Search for the cell housing the specified text and yield its (x, y) center coordinate. 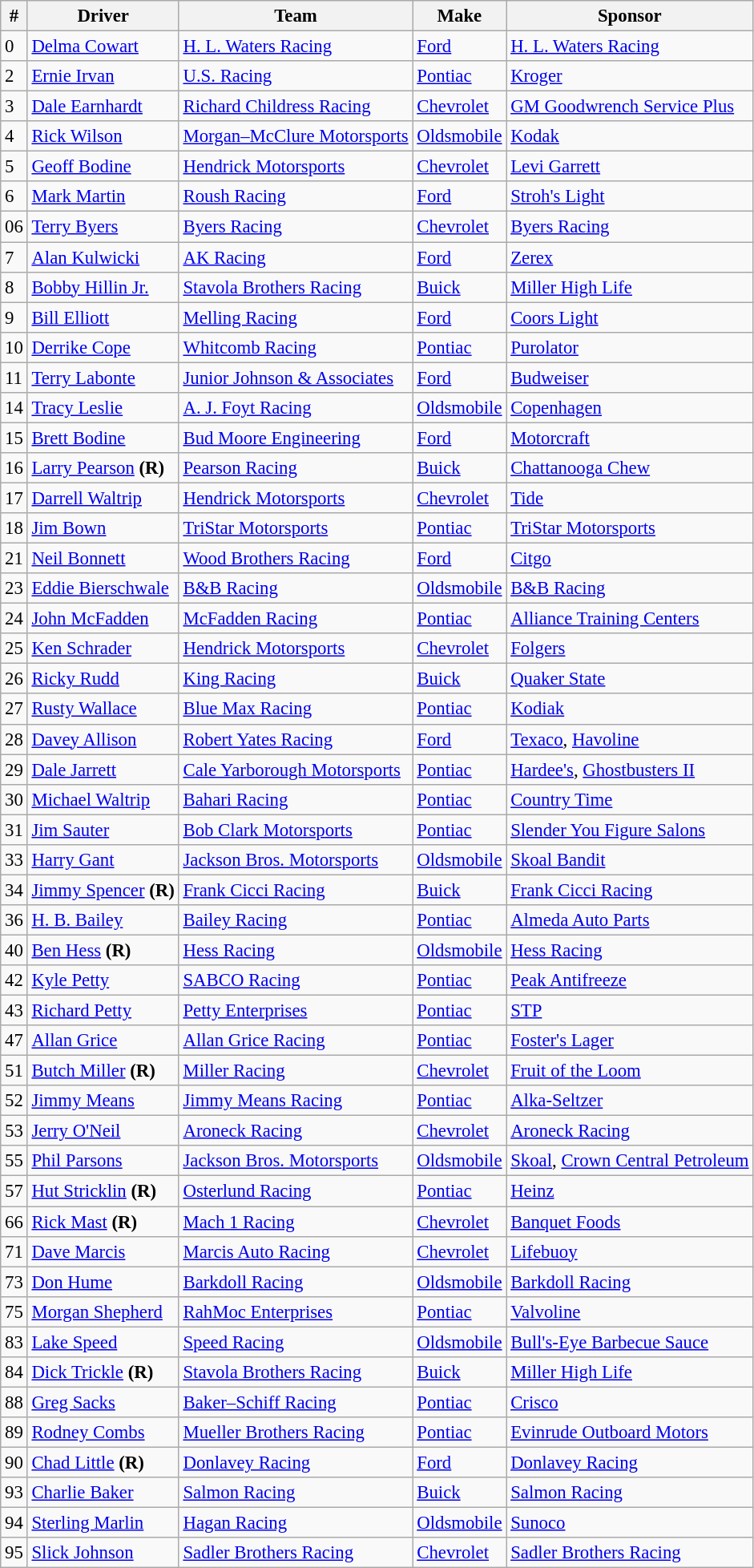
42 (14, 980)
Whitcomb Racing (296, 347)
Ken Schrader (103, 649)
Terry Labonte (103, 378)
STP (630, 1011)
Rick Mast (R) (103, 1222)
Crisco (630, 1402)
55 (14, 1162)
Peak Antifreeze (630, 980)
28 (14, 739)
Jimmy Means (103, 1101)
30 (14, 799)
15 (14, 438)
3 (14, 107)
Dale Earnhardt (103, 107)
Hardee's, Ghostbusters II (630, 770)
Allan Grice Racing (296, 1041)
Jimmy Spencer (R) (103, 890)
Greg Sacks (103, 1402)
U.S. Racing (296, 76)
Osterlund Racing (296, 1191)
Almeda Auto Parts (630, 920)
Foster's Lager (630, 1041)
Speed Racing (296, 1342)
0 (14, 46)
Coors Light (630, 317)
7 (14, 257)
RahMoc Enterprises (296, 1311)
AK Racing (296, 257)
21 (14, 559)
Mach 1 Racing (296, 1222)
57 (14, 1191)
Motorcraft (630, 438)
93 (14, 1493)
Wood Brothers Racing (296, 559)
51 (14, 1071)
Make (460, 16)
Kodak (630, 136)
Ernie Irvan (103, 76)
34 (14, 890)
Petty Enterprises (296, 1011)
23 (14, 588)
Phil Parsons (103, 1162)
31 (14, 830)
94 (14, 1523)
16 (14, 468)
Jim Sauter (103, 830)
Jerry O'Neil (103, 1131)
Michael Waltrip (103, 799)
26 (14, 679)
Dale Jarrett (103, 770)
Darrell Waltrip (103, 498)
Kodiak (630, 709)
Banquet Foods (630, 1222)
Allan Grice (103, 1041)
Levi Garrett (630, 167)
# (14, 16)
Folgers (630, 649)
Quaker State (630, 679)
Richard Childress Racing (296, 107)
Harry Gant (103, 860)
Cale Yarborough Motorsports (296, 770)
Mueller Brothers Racing (296, 1433)
Miller Racing (296, 1071)
Alliance Training Centers (630, 619)
Eddie Bierschwale (103, 588)
Citgo (630, 559)
Hut Stricklin (R) (103, 1191)
Sunoco (630, 1523)
Melling Racing (296, 317)
71 (14, 1251)
43 (14, 1011)
06 (14, 227)
Neil Bonnett (103, 559)
Heinz (630, 1191)
5 (14, 167)
Bailey Racing (296, 920)
11 (14, 378)
Team (296, 16)
Alan Kulwicki (103, 257)
33 (14, 860)
2 (14, 76)
Bull's-Eye Barbecue Sauce (630, 1342)
Marcis Auto Racing (296, 1251)
Budweiser (630, 378)
Derrike Cope (103, 347)
Morgan–McClure Motorsports (296, 136)
Tracy Leslie (103, 408)
17 (14, 498)
66 (14, 1222)
52 (14, 1101)
Butch Miller (R) (103, 1071)
Fruit of the Loom (630, 1071)
Sponsor (630, 16)
SABCO Racing (296, 980)
36 (14, 920)
Copenhagen (630, 408)
88 (14, 1402)
83 (14, 1342)
Terry Byers (103, 227)
Rick Wilson (103, 136)
Texaco, Havoline (630, 739)
14 (14, 408)
Evinrude Outboard Motors (630, 1433)
Chad Little (R) (103, 1462)
Junior Johnson & Associates (296, 378)
Kyle Petty (103, 980)
Baker–Schiff Racing (296, 1402)
Bill Elliott (103, 317)
Tide (630, 498)
89 (14, 1433)
90 (14, 1462)
Skoal Bandit (630, 860)
Brett Bodine (103, 438)
Don Hume (103, 1282)
Davey Allison (103, 739)
King Racing (296, 679)
40 (14, 950)
Jim Bown (103, 528)
Dave Marcis (103, 1251)
Blue Max Racing (296, 709)
Lifebuoy (630, 1251)
Kroger (630, 76)
Country Time (630, 799)
Mark Martin (103, 196)
McFadden Racing (296, 619)
Ricky Rudd (103, 679)
73 (14, 1282)
Delma Cowart (103, 46)
95 (14, 1553)
Morgan Shepherd (103, 1311)
4 (14, 136)
Skoal, Crown Central Petroleum (630, 1162)
Valvoline (630, 1311)
Lake Speed (103, 1342)
27 (14, 709)
Bud Moore Engineering (296, 438)
Slender You Figure Salons (630, 830)
Rodney Combs (103, 1433)
Chattanooga Chew (630, 468)
H. B. Bailey (103, 920)
10 (14, 347)
24 (14, 619)
Bobby Hillin Jr. (103, 287)
Richard Petty (103, 1011)
29 (14, 770)
25 (14, 649)
Charlie Baker (103, 1493)
75 (14, 1311)
Dick Trickle (R) (103, 1372)
Stroh's Light (630, 196)
Ben Hess (R) (103, 950)
A. J. Foyt Racing (296, 408)
Slick Johnson (103, 1553)
Driver (103, 16)
Pearson Racing (296, 468)
Jimmy Means Racing (296, 1101)
Bob Clark Motorsports (296, 830)
6 (14, 196)
Zerex (630, 257)
Purolator (630, 347)
Larry Pearson (R) (103, 468)
Geoff Bodine (103, 167)
53 (14, 1131)
47 (14, 1041)
Roush Racing (296, 196)
Rusty Wallace (103, 709)
9 (14, 317)
Alka-Seltzer (630, 1101)
84 (14, 1372)
Sterling Marlin (103, 1523)
8 (14, 287)
18 (14, 528)
Robert Yates Racing (296, 739)
GM Goodwrench Service Plus (630, 107)
John McFadden (103, 619)
Bahari Racing (296, 799)
Hagan Racing (296, 1523)
